From the cell containing the given text, extract its center point as (X, Y) coordinate. 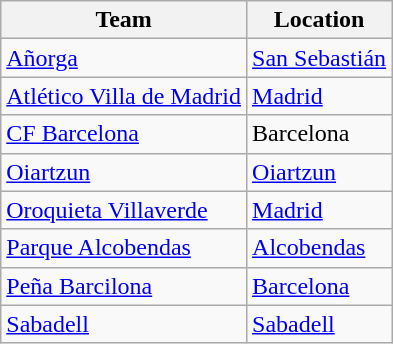
Team (124, 20)
Oroquieta Villaverde (124, 210)
Atlético Villa de Madrid (124, 96)
CF Barcelona (124, 134)
Alcobendas (320, 248)
San Sebastián (320, 58)
Añorga (124, 58)
Location (320, 20)
Parque Alcobendas (124, 248)
Peña Barcilona (124, 286)
